Scan for the cell matching the given text and deliver its [x, y] coordinate at center. 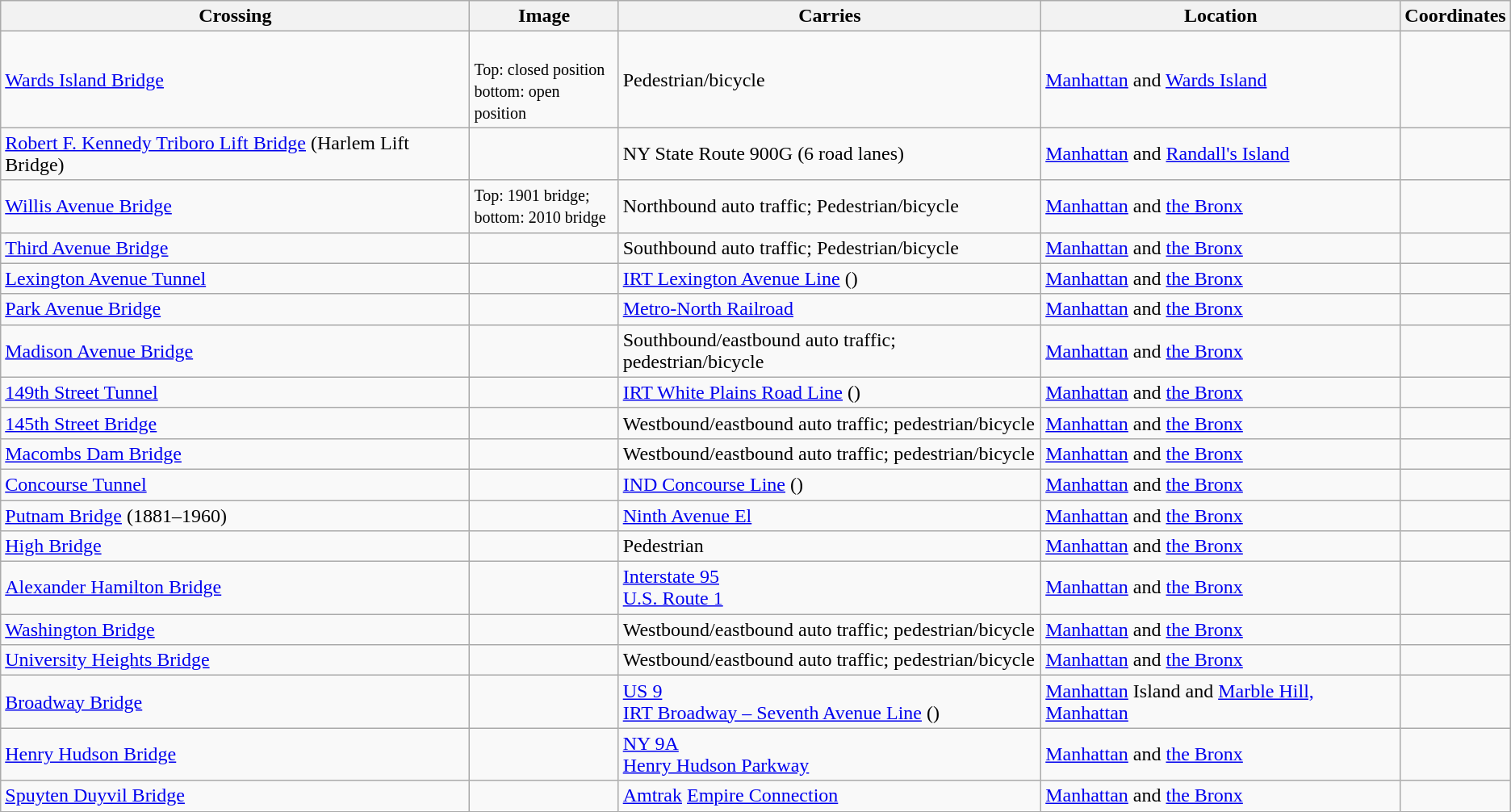
Broadway Bridge [236, 702]
Madison Avenue Bridge [236, 350]
Third Avenue Bridge [236, 248]
Image [544, 16]
Amtrak Empire Connection [830, 796]
High Bridge [236, 546]
Interstate 95 U.S. Route 1 [830, 588]
Top: 1901 bridge;bottom: 2010 bridge [544, 207]
Willis Avenue Bridge [236, 207]
Top: closed positionbottom: open position [544, 79]
Metro-North Railroad [830, 309]
Manhattan and Randall's Island [1220, 153]
Southbound auto traffic; Pedestrian/bicycle [830, 248]
US 9IRT Broadway – Seventh Avenue Line () [830, 702]
Coordinates [1455, 16]
Lexington Avenue Tunnel [236, 278]
Carries [830, 16]
NY State Route 900G (6 road lanes) [830, 153]
NY 9A Henry Hudson Parkway [830, 754]
IRT White Plains Road Line () [830, 392]
Wards Island Bridge [236, 79]
Southbound/eastbound auto traffic; pedestrian/bicycle [830, 350]
Macombs Dam Bridge [236, 454]
Manhattan and Wards Island [1220, 79]
Manhattan Island and Marble Hill, Manhattan [1220, 702]
Washington Bridge [236, 630]
Putnam Bridge (1881–1960) [236, 516]
University Heights Bridge [236, 660]
Crossing [236, 16]
145th Street Bridge [236, 423]
IND Concourse Line () [830, 484]
Alexander Hamilton Bridge [236, 588]
Henry Hudson Bridge [236, 754]
Pedestrian [830, 546]
Northbound auto traffic; Pedestrian/bicycle [830, 207]
149th Street Tunnel [236, 392]
Pedestrian/bicycle [830, 79]
Concourse Tunnel [236, 484]
Ninth Avenue El [830, 516]
IRT Lexington Avenue Line () [830, 278]
Park Avenue Bridge [236, 309]
Location [1220, 16]
Robert F. Kennedy Triboro Lift Bridge (Harlem Lift Bridge) [236, 153]
Spuyten Duyvil Bridge [236, 796]
